From the cell containing the given text, extract its center point as [x, y] coordinate. 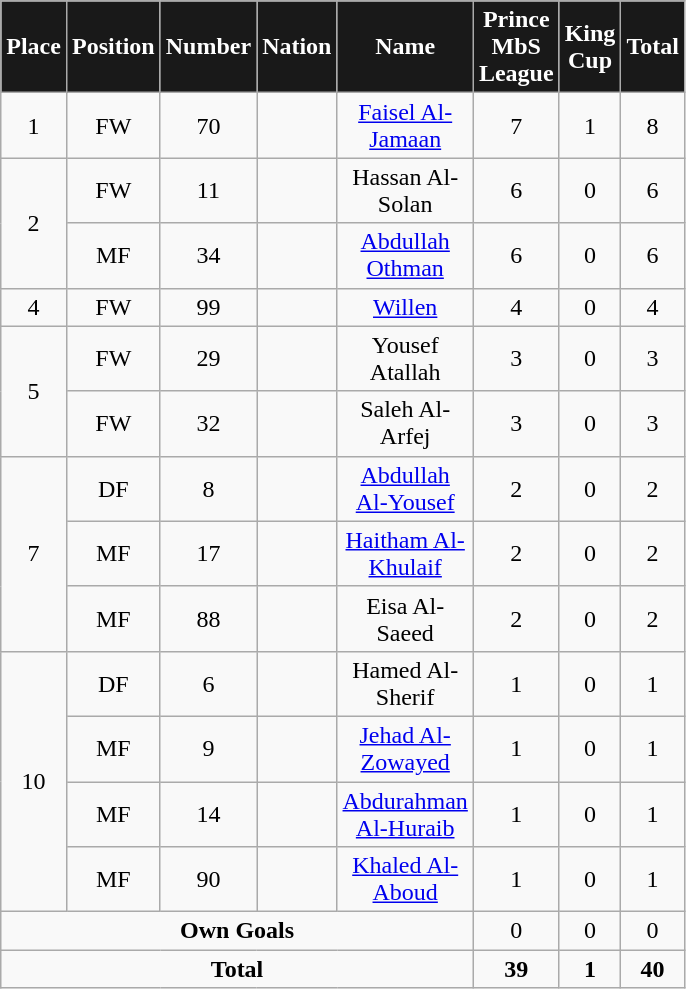
Nation [297, 47]
70 [208, 126]
32 [208, 424]
14 [208, 814]
Haitham Al-Khulaif [405, 554]
10 [34, 781]
Prince MbS League [516, 47]
Number [208, 47]
5 [34, 391]
Place [34, 47]
Jehad Al-Zowayed [405, 748]
99 [208, 307]
King Cup [590, 47]
88 [208, 618]
Hassan Al-Solan [405, 190]
Faisel Al-Jamaan [405, 126]
Position [113, 47]
Willen [405, 307]
Own Goals [238, 931]
Yousef Atallah [405, 358]
Saleh Al-Arfej [405, 424]
29 [208, 358]
90 [208, 880]
Khaled Al-Aboud [405, 880]
39 [516, 969]
Abdurahman Al-Huraib [405, 814]
Name [405, 47]
17 [208, 554]
Eisa Al-Saeed [405, 618]
34 [208, 256]
Abdullah Othman [405, 256]
Abdullah Al-Yousef [405, 488]
9 [208, 748]
40 [653, 969]
11 [208, 190]
Hamed Al-Sherif [405, 684]
